Detect which cell encompasses the target text, then output its [x, y] center coordinate. 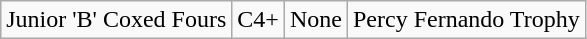
C4+ [258, 20]
None [316, 20]
Percy Fernando Trophy [466, 20]
Junior 'B' Coxed Fours [116, 20]
